Return the [X, Y] coordinate for the center point of the cell that contains the specified text.  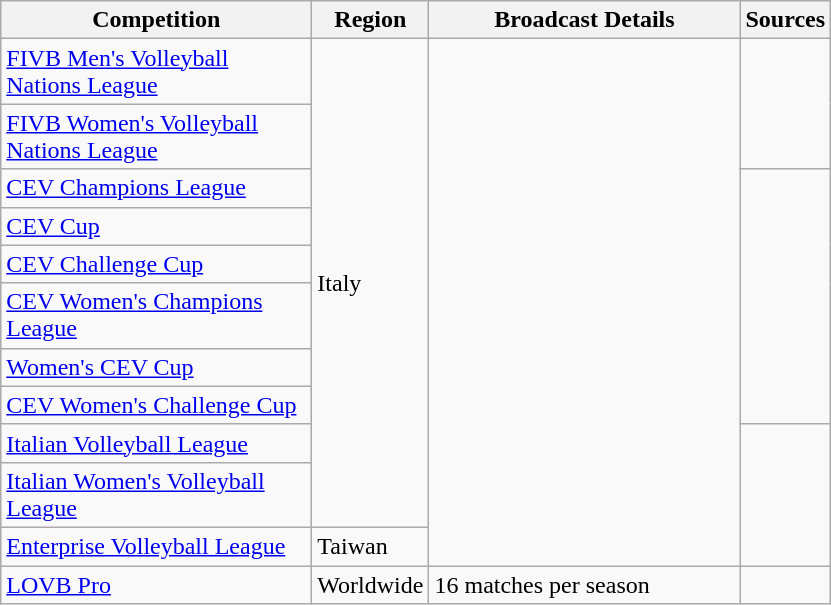
FIVB Men's Volleyball Nations League [156, 72]
Enterprise Volleyball League [156, 546]
Worldwide [370, 585]
CEV Women's Challenge Cup [156, 405]
Region [370, 20]
Italy [370, 284]
Broadcast Details [584, 20]
Italian Volleyball League [156, 443]
CEV Champions League [156, 188]
Competition [156, 20]
CEV Cup [156, 226]
16 matches per season [584, 585]
Women's CEV Cup [156, 367]
CEV Women's Champions League [156, 316]
LOVB Pro [156, 585]
FIVB Women's Volleyball Nations League [156, 136]
Italian Women's Volleyball League [156, 494]
CEV Challenge Cup [156, 264]
Sources [786, 20]
Taiwan [370, 546]
